Locate the cell with the specified text and output its (x, y) center coordinate. 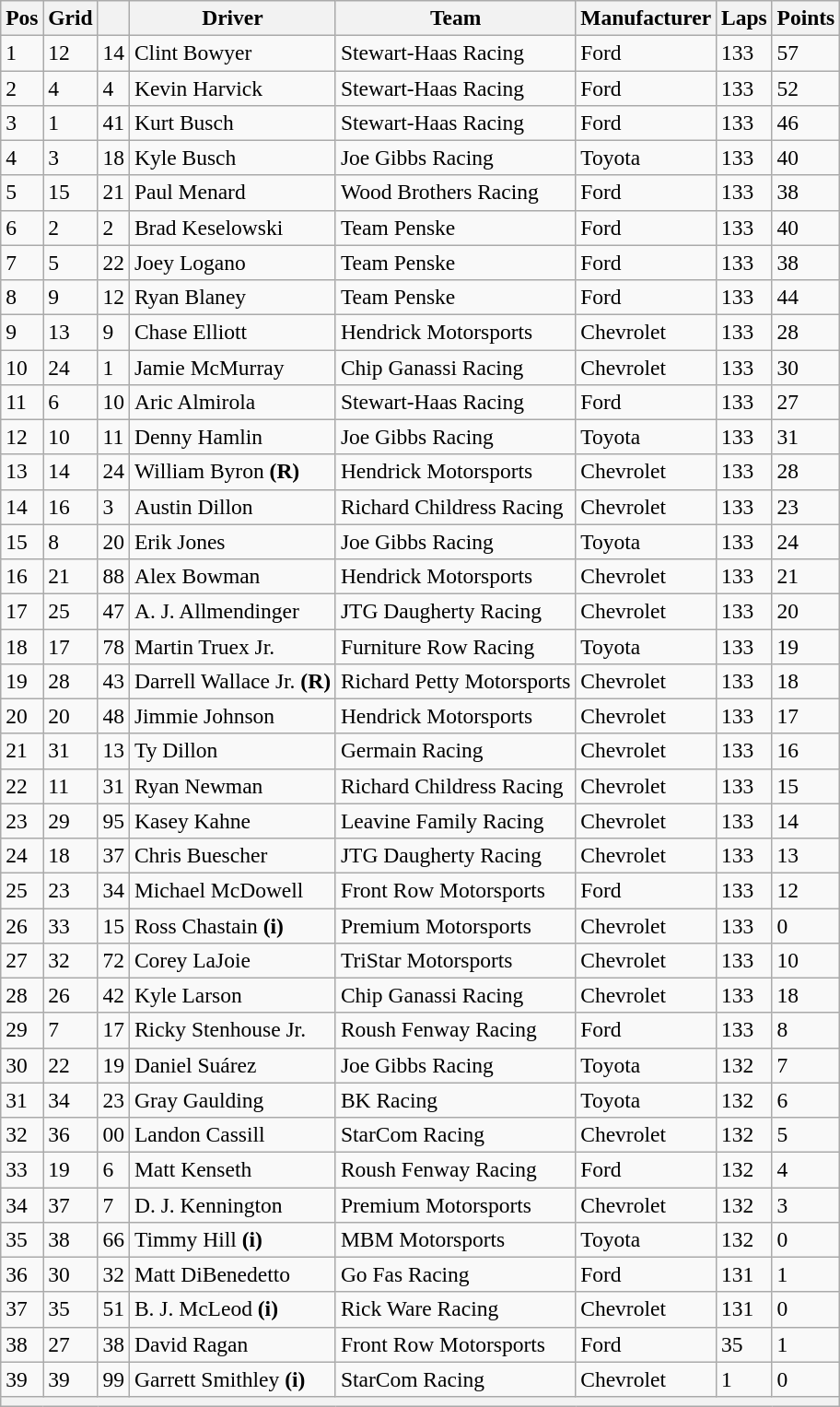
Points (806, 18)
A. J. Allmendinger (232, 611)
MBM Motorsports (455, 1239)
57 (806, 53)
Ty Dillon (232, 751)
Jimmie Johnson (232, 716)
Martin Truex Jr. (232, 646)
Laps (744, 18)
88 (113, 576)
Richard Petty Motorsports (455, 681)
Leavine Family Racing (455, 821)
Jamie McMurray (232, 367)
BK Racing (455, 1100)
Kevin Harvick (232, 88)
Matt DiBenedetto (232, 1274)
Joey Logano (232, 263)
Furniture Row Racing (455, 646)
66 (113, 1239)
47 (113, 611)
78 (113, 646)
David Ragan (232, 1344)
Kyle Busch (232, 158)
Ryan Blaney (232, 297)
Chris Buescher (232, 855)
Pos (22, 18)
Paul Menard (232, 193)
Kurt Busch (232, 123)
Michael McDowell (232, 890)
Ross Chastain (i) (232, 925)
Clint Bowyer (232, 53)
48 (113, 716)
Kyle Larson (232, 995)
Denny Hamlin (232, 437)
Chase Elliott (232, 332)
42 (113, 995)
Ricky Stenhouse Jr. (232, 1030)
Austin Dillon (232, 507)
Landon Cassill (232, 1134)
41 (113, 123)
Corey LaJoie (232, 960)
Timmy Hill (i) (232, 1239)
51 (113, 1309)
44 (806, 297)
Gray Gaulding (232, 1100)
00 (113, 1134)
43 (113, 681)
72 (113, 960)
Daniel Suárez (232, 1065)
Grid (70, 18)
Darrell Wallace Jr. (R) (232, 681)
Germain Racing (455, 751)
Garrett Smithley (i) (232, 1379)
William Byron (R) (232, 472)
95 (113, 821)
52 (806, 88)
TriStar Motorsports (455, 960)
Go Fas Racing (455, 1274)
Aric Almirola (232, 402)
Rick Ware Racing (455, 1309)
99 (113, 1379)
B. J. McLeod (i) (232, 1309)
46 (806, 123)
Erik Jones (232, 542)
Ryan Newman (232, 786)
Wood Brothers Racing (455, 193)
Manufacturer (647, 18)
Matt Kenseth (232, 1169)
Kasey Kahne (232, 821)
D. J. Kennington (232, 1204)
Driver (232, 18)
Alex Bowman (232, 576)
Team (455, 18)
Brad Keselowski (232, 228)
